Output the (x, y) coordinate of the center of the cell containing the given text.  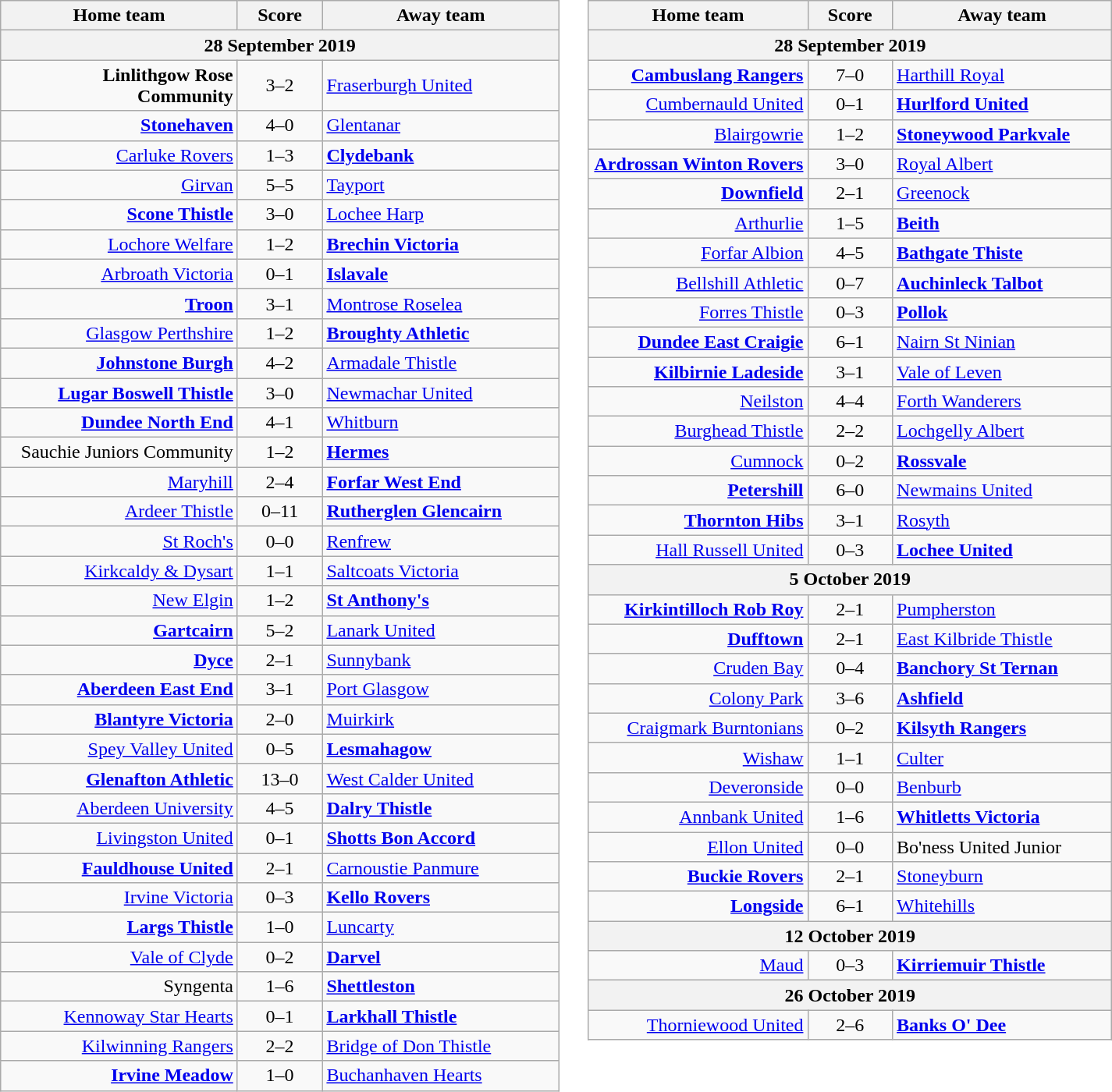
Forres Thistle (698, 312)
Buchanhaven Hearts (441, 1076)
Dyce (119, 660)
Clydebank (441, 155)
Kirkcaldy & Dysart (119, 571)
Aberdeen East End (119, 690)
Sauchie Juniors Community (119, 452)
Port Glasgow (441, 690)
12 October 2019 (851, 936)
Scone Thistle (119, 214)
4–1 (279, 423)
Ellon United (698, 846)
4–2 (279, 363)
Sunnybank (441, 660)
Pumpherston (1002, 609)
New Elgin (119, 601)
Irvine Meadow (119, 1076)
Dufftown (698, 639)
Whitburn (441, 423)
Bo'ness United Junior (1002, 846)
Petershill (698, 491)
7–0 (851, 75)
Armadale Thistle (441, 363)
Nairn St Ninian (1002, 342)
Wishaw (698, 757)
5 October 2019 (851, 580)
Islavale (441, 274)
Whitehills (1002, 906)
Greenock (1002, 193)
Kilsyth Rangers (1002, 728)
Stoneyburn (1002, 877)
Ashfield (1002, 698)
Bridge of Don Thistle (441, 1046)
Thornton Hibs (698, 520)
Girvan (119, 185)
Vale of Leven (1002, 372)
Montrose Roselea (441, 303)
Bathgate Thiste (1002, 253)
Glentanar (441, 126)
5–5 (279, 185)
St Anthony's (441, 601)
Irvine Victoria (119, 898)
Auchinleck Talbot (1002, 282)
Cumbernauld United (698, 105)
Cruden Bay (698, 668)
Dundee North End (119, 423)
Stoneywood Parkvale (1002, 134)
Lanark United (441, 630)
Kirkintilloch Rob Roy (698, 609)
Rossvale (1002, 461)
Forfar West End (441, 482)
Arthurlie (698, 223)
13–0 (279, 778)
Lochee Harp (441, 214)
Rutherglen Glencairn (441, 512)
Johnstone Burgh (119, 363)
Hall Russell United (698, 550)
Hurlford United (1002, 105)
Glenafton Athletic (119, 778)
Lochgelly Albert (1002, 431)
0–11 (279, 512)
Maryhill (119, 482)
Dundee East Craigie (698, 342)
Stonehaven (119, 126)
Ardrossan Winton Rovers (698, 164)
Culter (1002, 757)
Gartcairn (119, 630)
Deveronside (698, 787)
Blantyre Victoria (119, 719)
Syngenta (119, 987)
Shettleston (441, 987)
Lochee United (1002, 550)
Longside (698, 906)
6–0 (851, 491)
26 October 2019 (851, 995)
Arbroath Victoria (119, 274)
Forfar Albion (698, 253)
Kello Rovers (441, 898)
Kirriemuir Thistle (1002, 966)
Annbank United (698, 817)
Kennoway Star Hearts (119, 1016)
Tayport (441, 185)
Saltcoats Victoria (441, 571)
Fauldhouse United (119, 868)
Lesmahagow (441, 749)
Dalry Thistle (441, 808)
Larkhall Thistle (441, 1016)
Banks O' Dee (1002, 1025)
West Calder United (441, 778)
Largs Thistle (119, 927)
St Roch's (119, 541)
Vale of Clyde (119, 957)
Luncarty (441, 927)
2–0 (279, 719)
Darvel (441, 957)
Muirkirk (441, 719)
Downfield (698, 193)
East Kilbride Thistle (1002, 639)
Aberdeen University (119, 808)
Whitletts Victoria (1002, 817)
3–2 (279, 86)
Brechin Victoria (441, 244)
Newmains United (1002, 491)
Cambuslang Rangers (698, 75)
1–5 (851, 223)
Livingston United (119, 838)
Kilbirnie Ladeside (698, 372)
Banchory St Ternan (1002, 668)
Neilston (698, 402)
Hermes (441, 452)
Cumnock (698, 461)
Carnoustie Panmure (441, 868)
Rosyth (1002, 520)
Maud (698, 966)
2–6 (851, 1025)
Pollok (1002, 312)
Harthill Royal (1002, 75)
5–2 (279, 630)
0–7 (851, 282)
Lugar Boswell Thistle (119, 392)
Ardeer Thistle (119, 512)
Benburb (1002, 787)
3–6 (851, 698)
Carluke Rovers (119, 155)
2–4 (279, 482)
Blairgowrie (698, 134)
Glasgow Perthshire (119, 333)
Linlithgow Rose Community (119, 86)
Burghead Thistle (698, 431)
Shotts Bon Accord (441, 838)
4–4 (851, 402)
0–5 (279, 749)
Renfrew (441, 541)
Lochore Welfare (119, 244)
Bellshill Athletic (698, 282)
Troon (119, 303)
Spey Valley United (119, 749)
Colony Park (698, 698)
0–4 (851, 668)
4–0 (279, 126)
1–3 (279, 155)
Beith (1002, 223)
Broughty Athletic (441, 333)
Newmachar United (441, 392)
Buckie Rovers (698, 877)
Thorniewood United (698, 1025)
Fraserburgh United (441, 86)
Kilwinning Rangers (119, 1046)
Craigmark Burntonians (698, 728)
Forth Wanderers (1002, 402)
Royal Albert (1002, 164)
